Provide the [X, Y] coordinate of the cell's center where the given text is located.  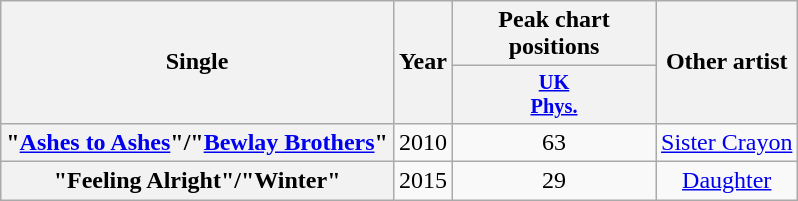
2010 [422, 142]
2015 [422, 181]
"Feeling Alright"/"Winter" [198, 181]
Sister Crayon [727, 142]
"Ashes to Ashes"/"Bewlay Brothers" [198, 142]
UKPhys. [554, 95]
63 [554, 142]
29 [554, 181]
Daughter [727, 181]
Single [198, 62]
Other artist [727, 62]
Year [422, 62]
Peak chart positions [554, 34]
